For the text-containing cell, return its midpoint in (x, y) coordinate format. 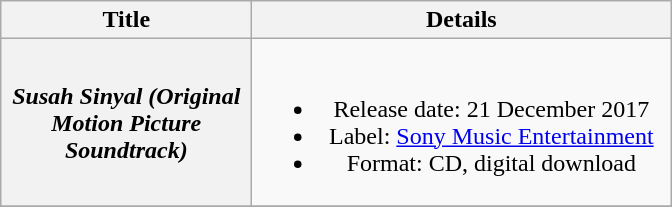
Title (126, 20)
Susah Sinyal (Original Motion Picture Soundtrack) (126, 122)
Details (462, 20)
Release date: 21 December 2017Label: Sony Music EntertainmentFormat: CD, digital download (462, 122)
